Search for the cell housing the specified text and yield its [X, Y] center coordinate. 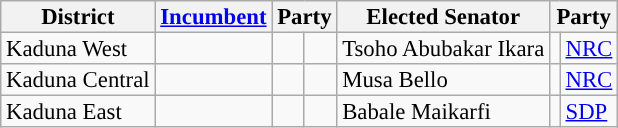
District [78, 17]
SDP [588, 112]
Tsoho Abubakar Ikara [444, 49]
Babale Maikarfi [444, 112]
Elected Senator [444, 17]
Incumbent [214, 17]
Kaduna Central [78, 80]
Kaduna East [78, 112]
Musa Bello [444, 80]
Kaduna West [78, 49]
